Search for the cell housing the specified text and yield its [X, Y] center coordinate. 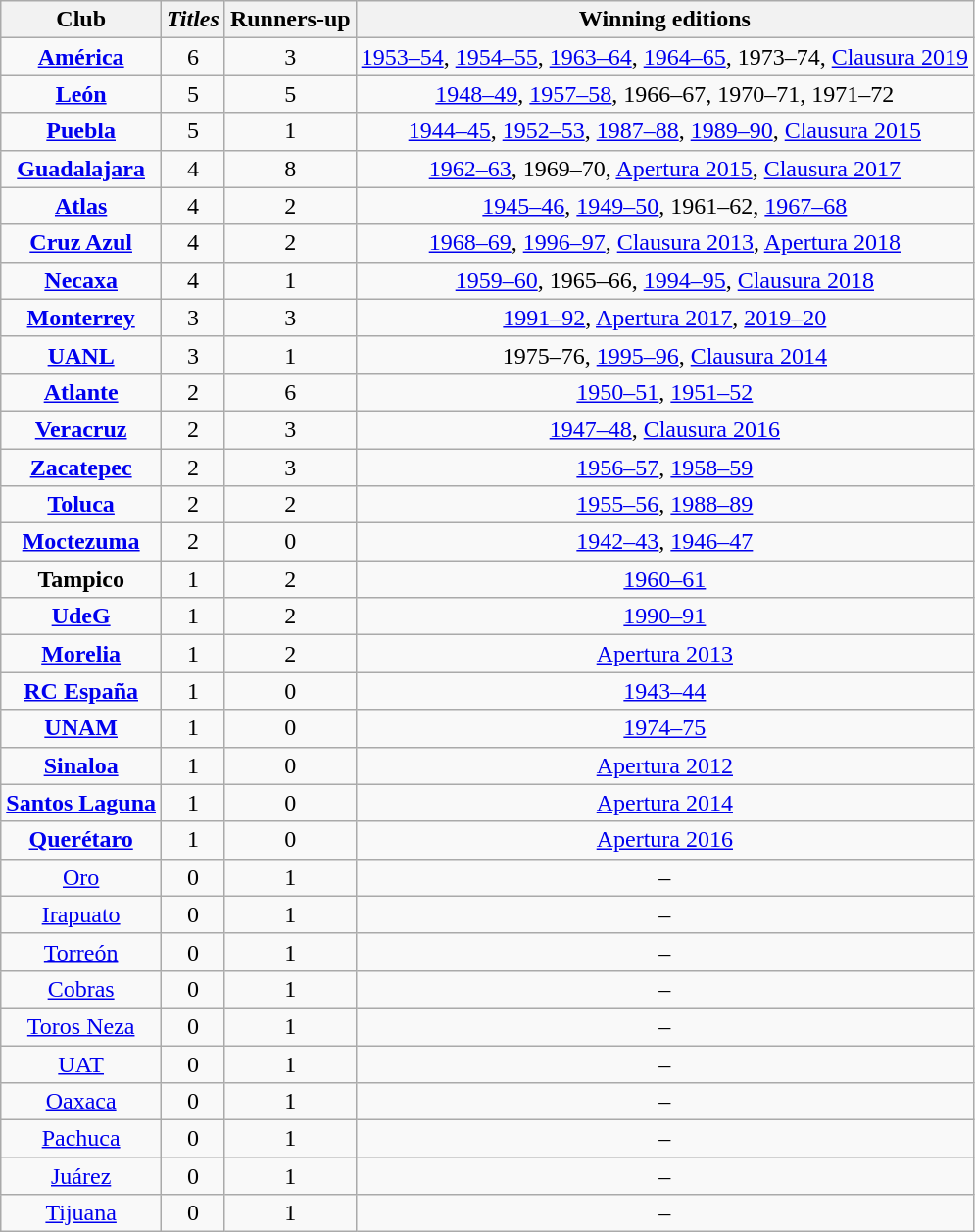
1960–61 [664, 579]
1991–92, Apertura 2017, 2019–20 [664, 318]
Zacatepec [81, 468]
Atlante [81, 392]
1945–46, 1949–50, 1961–62, 1967–68 [664, 206]
Oaxaca [81, 1102]
Querétaro [81, 840]
Toluca [81, 505]
1944–45, 1952–53, 1987–88, 1989–90, Clausura 2015 [664, 131]
Apertura 2013 [664, 654]
Santos Laguna [81, 803]
León [81, 94]
1955–56, 1988–89 [664, 505]
Puebla [81, 131]
1943–44 [664, 691]
1974–75 [664, 728]
UANL [81, 355]
1990–91 [664, 616]
Titles [194, 20]
Torreón [81, 952]
UAT [81, 1063]
1953–54, 1954–55, 1963–64, 1964–65, 1973–74, Clausura 2019 [664, 57]
Atlas [81, 206]
Tampico [81, 579]
Toros Neza [81, 1026]
Veracruz [81, 429]
Apertura 2016 [664, 840]
Club [81, 20]
1956–57, 1958–59 [664, 468]
UNAM [81, 728]
Guadalajara [81, 169]
Irapuato [81, 914]
1968–69, 1996–97, Clausura 2013, Apertura 2018 [664, 243]
Apertura 2012 [664, 765]
8 [290, 169]
1942–43, 1946–47 [664, 542]
Necaxa [81, 280]
Juárez [81, 1176]
Tijuana [81, 1213]
1959–60, 1965–66, 1994–95, Clausura 2018 [664, 280]
1948–49, 1957–58, 1966–67, 1970–71, 1971–72 [664, 94]
Sinaloa [81, 765]
Pachuca [81, 1139]
UdeG [81, 616]
1950–51, 1951–52 [664, 392]
América [81, 57]
Apertura 2014 [664, 803]
Cruz Azul [81, 243]
Winning editions [664, 20]
1947–48, Clausura 2016 [664, 429]
Runners-up [290, 20]
Monterrey [81, 318]
Morelia [81, 654]
RC España [81, 691]
Oro [81, 877]
1962–63, 1969–70, Apertura 2015, Clausura 2017 [664, 169]
Moctezuma [81, 542]
Cobras [81, 989]
1975–76, 1995–96, Clausura 2014 [664, 355]
